Extract the (x, y) coordinate from the center of the cell holding the provided text.  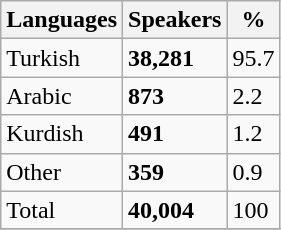
Turkish (62, 58)
0.9 (254, 172)
40,004 (175, 210)
Total (62, 210)
Languages (62, 20)
Arabic (62, 96)
491 (175, 134)
95.7 (254, 58)
Speakers (175, 20)
100 (254, 210)
38,281 (175, 58)
% (254, 20)
Kurdish (62, 134)
873 (175, 96)
Other (62, 172)
359 (175, 172)
2.2 (254, 96)
1.2 (254, 134)
